From the cell containing the given text, extract its center point as (X, Y) coordinate. 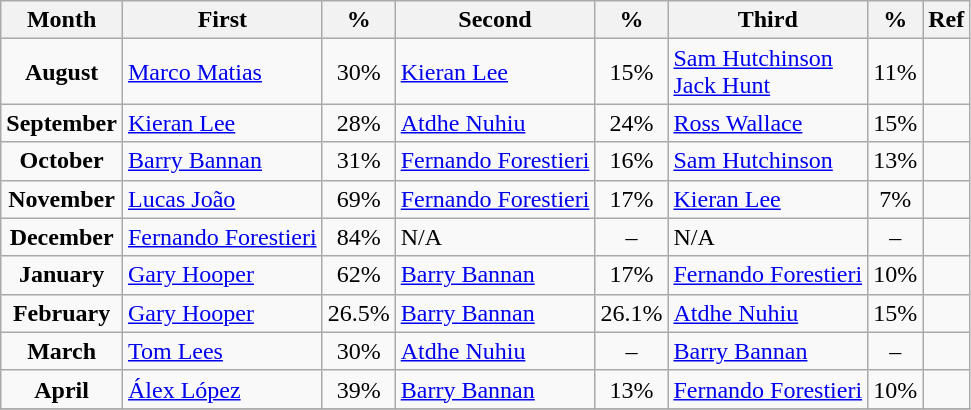
April (62, 389)
August (62, 72)
Ross Wallace (768, 123)
69% (358, 199)
Álex López (222, 389)
October (62, 161)
March (62, 351)
December (62, 237)
Marco Matias (222, 72)
7% (896, 199)
26.5% (358, 313)
Sam Hutchinson Jack Hunt (768, 72)
Ref (946, 20)
January (62, 275)
16% (632, 161)
Third (768, 20)
November (62, 199)
28% (358, 123)
24% (632, 123)
First (222, 20)
Tom Lees (222, 351)
84% (358, 237)
Lucas João (222, 199)
11% (896, 72)
39% (358, 389)
62% (358, 275)
Month (62, 20)
Sam Hutchinson (768, 161)
Second (495, 20)
31% (358, 161)
September (62, 123)
26.1% (632, 313)
February (62, 313)
